Return (X, Y) of the center of cell containing provided text 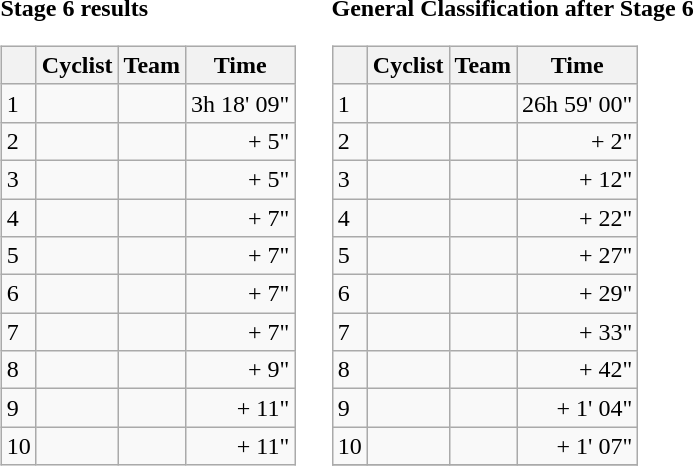
+ 29" (578, 294)
+ 1' 07" (578, 446)
+ 27" (578, 256)
+ 1' 04" (578, 408)
+ 33" (578, 332)
26h 59' 00" (578, 103)
+ 22" (578, 217)
+ 12" (578, 179)
3h 18' 09" (240, 103)
+ 42" (578, 370)
+ 9" (240, 370)
+ 2" (578, 141)
